Determine the [x, y] coordinate at the center of the cell enclosing the given text.  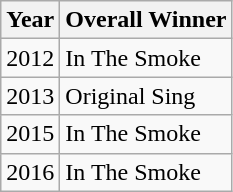
2015 [30, 134]
2013 [30, 96]
Year [30, 20]
Overall Winner [146, 20]
2016 [30, 172]
2012 [30, 58]
Original Sing [146, 96]
